Detect which cell encompasses the target text, then output its (X, Y) center coordinate. 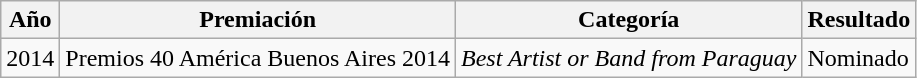
Nominado (859, 58)
Categoría (629, 20)
Resultado (859, 20)
Año (30, 20)
Best Artist or Band from Paraguay (629, 58)
2014 (30, 58)
Premiación (258, 20)
Premios 40 América Buenos Aires 2014 (258, 58)
